Identify which cell holds the provided text, then report its (x, y) central coordinate. 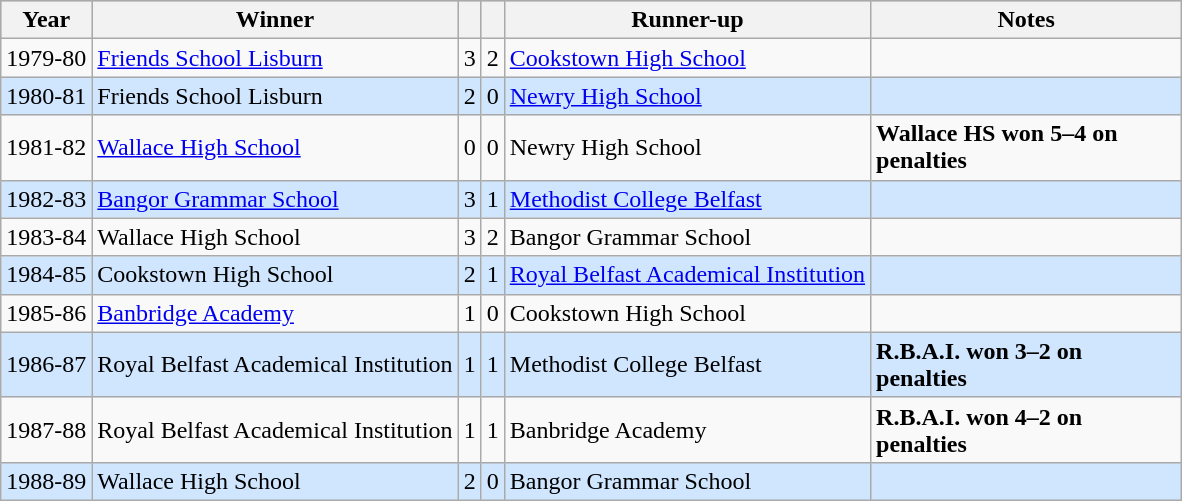
1983-84 (46, 237)
Notes (1026, 20)
1987-88 (46, 430)
Wallace HS won 5–4 on penalties (1026, 148)
R.B.A.I. won 4–2 on penalties (1026, 430)
1979-80 (46, 58)
Winner (275, 20)
Runner-up (687, 20)
1982-83 (46, 199)
Year (46, 20)
1985-86 (46, 313)
1980-81 (46, 96)
1986-87 (46, 364)
1981-82 (46, 148)
1984-85 (46, 275)
1988-89 (46, 481)
R.B.A.I. won 3–2 on penalties (1026, 364)
